From the cell containing the given text, extract its center point as (x, y) coordinate. 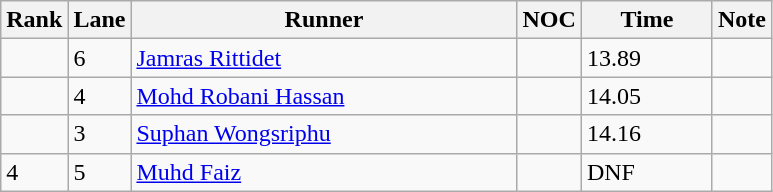
13.89 (646, 58)
6 (100, 58)
Jamras Rittidet (324, 58)
Mohd Robani Hassan (324, 96)
DNF (646, 172)
Muhd Faiz (324, 172)
Runner (324, 20)
Suphan Wongsriphu (324, 134)
5 (100, 172)
Time (646, 20)
Rank (34, 20)
3 (100, 134)
Lane (100, 20)
14.05 (646, 96)
NOC (549, 20)
14.16 (646, 134)
Note (742, 20)
